Provide the (X, Y) coordinate of the cell's center where the given text is located.  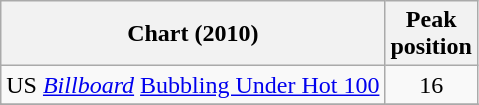
US Billboard Bubbling Under Hot 100 (193, 85)
16 (431, 85)
Peakposition (431, 34)
Chart (2010) (193, 34)
